Detect which cell encompasses the target text, then output its (X, Y) center coordinate. 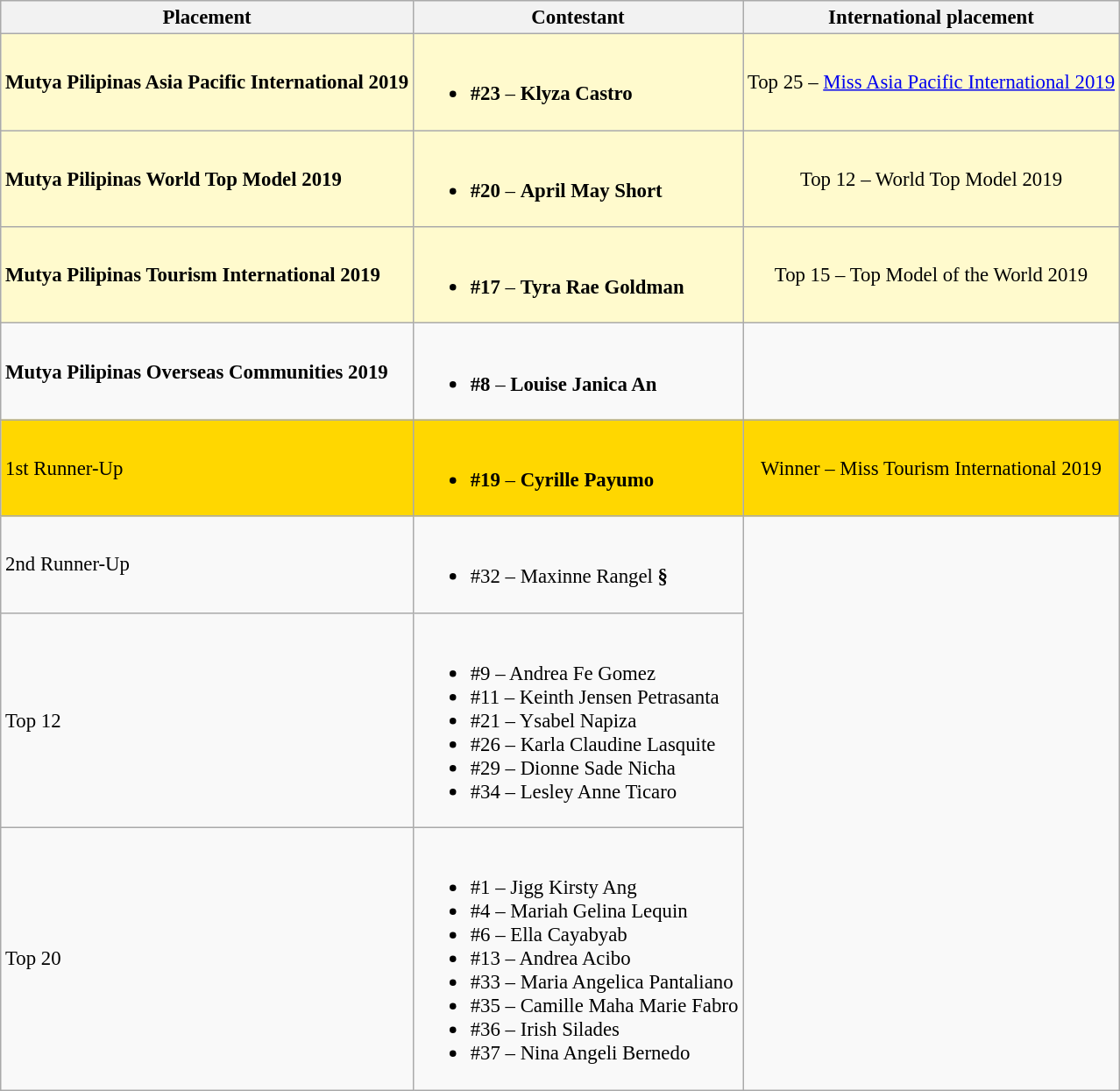
1st Runner-Up (207, 468)
Top 20 (207, 959)
#17 – Tyra Rae Goldman (578, 275)
Top 12 (207, 720)
#32 – Maxinne Rangel § (578, 564)
#20 – April May Short (578, 179)
Mutya Pilipinas World Top Model 2019 (207, 179)
2nd Runner-Up (207, 564)
Winner – Miss Tourism International 2019 (932, 468)
Contestant (578, 18)
Mutya Pilipinas Tourism International 2019 (207, 275)
#23 – Klyza Castro (578, 82)
International placement (932, 18)
Top 12 – World Top Model 2019 (932, 179)
#9 – Andrea Fe Gomez#11 – Keinth Jensen Petrasanta#21 – Ysabel Napiza#26 – Karla Claudine Lasquite#29 – Dionne Sade Nicha#34 – Lesley Anne Ticaro (578, 720)
Mutya Pilipinas Asia Pacific International 2019 (207, 82)
Top 25 – Miss Asia Pacific International 2019 (932, 82)
#19 – Cyrille Payumo (578, 468)
Mutya Pilipinas Overseas Communities 2019 (207, 372)
#8 – Louise Janica An (578, 372)
Top 15 – Top Model of the World 2019 (932, 275)
Placement (207, 18)
